Output the (x, y) coordinate of the center of the cell containing the given text.  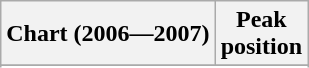
Peakposition (261, 34)
Chart (2006—2007) (108, 34)
